Extract the (x, y) coordinate from the center of the cell holding the provided text.  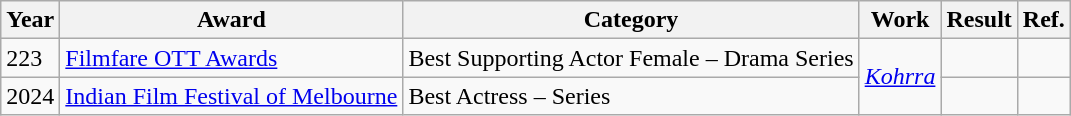
Work (900, 20)
Filmfare OTT Awards (232, 58)
Kohrra (900, 77)
Category (631, 20)
Best Actress – Series (631, 96)
Best Supporting Actor Female – Drama Series (631, 58)
Year (30, 20)
223 (30, 58)
Result (979, 20)
2024 (30, 96)
Indian Film Festival of Melbourne (232, 96)
Award (232, 20)
Ref. (1044, 20)
